Locate the cell with the specified text and output its (x, y) center coordinate. 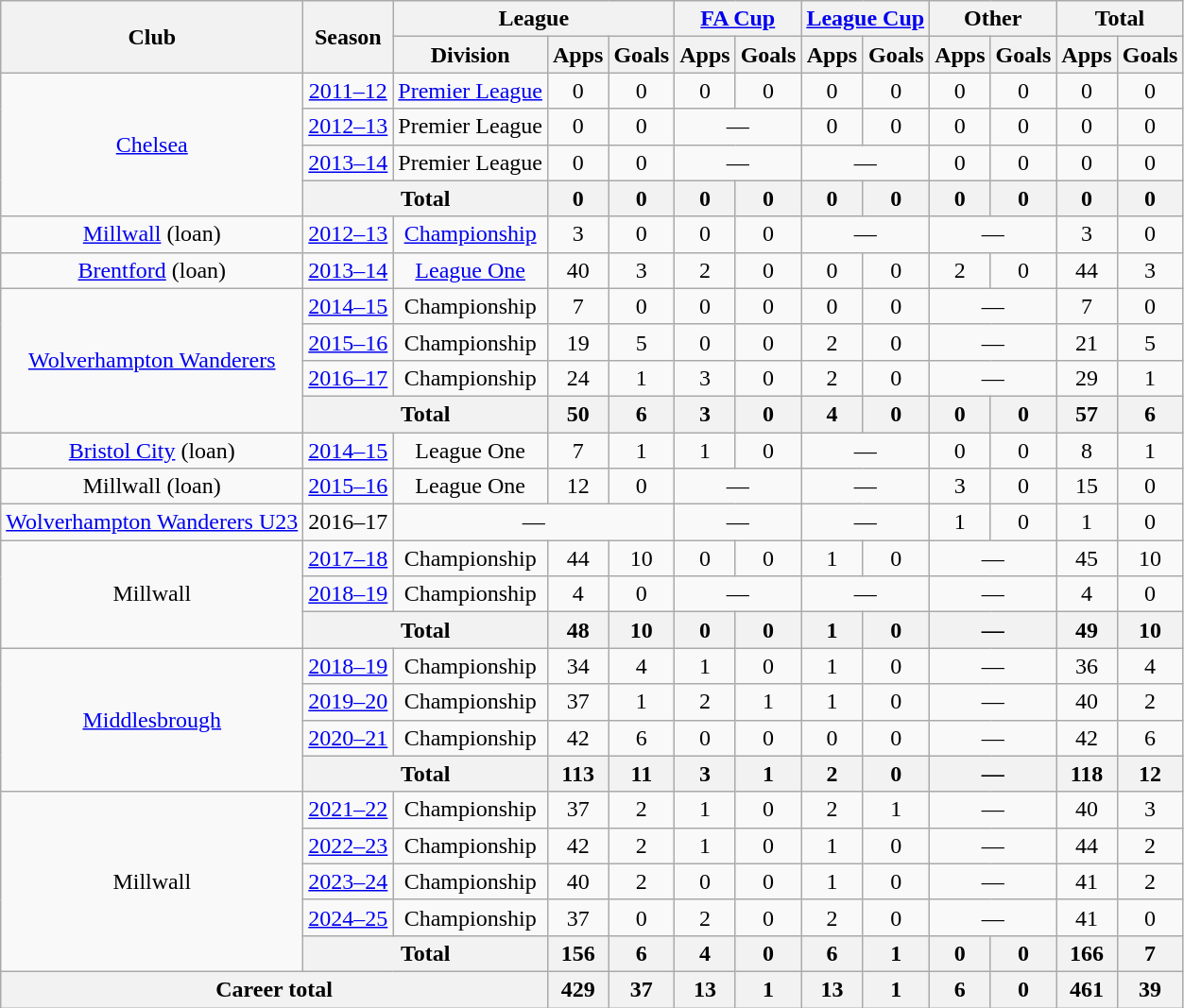
Division (471, 55)
118 (1087, 774)
Wolverhampton Wanderers U23 (152, 522)
Season (348, 37)
156 (577, 953)
FA Cup (738, 19)
Chelsea (152, 145)
League (534, 19)
2011–12 (348, 91)
League Cup (866, 19)
Brentford (loan) (152, 270)
2023–24 (348, 881)
2024–25 (348, 917)
166 (1087, 953)
11 (642, 774)
Middlesbrough (152, 720)
8 (1087, 451)
429 (577, 989)
Bristol City (loan) (152, 451)
113 (577, 774)
24 (577, 378)
36 (1087, 666)
57 (1087, 414)
2017–18 (348, 558)
Career total (274, 989)
21 (1087, 342)
48 (577, 630)
2021–22 (348, 810)
461 (1087, 989)
Other (993, 19)
34 (577, 666)
45 (1087, 558)
2020–21 (348, 738)
15 (1087, 487)
49 (1087, 630)
2019–20 (348, 702)
Wolverhampton Wanderers (152, 360)
19 (577, 342)
29 (1087, 378)
50 (577, 414)
Club (152, 37)
2022–23 (348, 846)
39 (1150, 989)
